Extract the [X, Y] coordinate from the center of the cell holding the provided text.  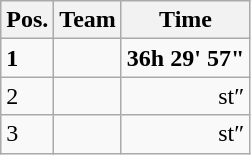
3 [28, 134]
Pos. [28, 20]
36h 29' 57" [185, 58]
1 [28, 58]
Time [185, 20]
Team [88, 20]
2 [28, 96]
